Scan for the cell matching the given text and deliver its [x, y] coordinate at center. 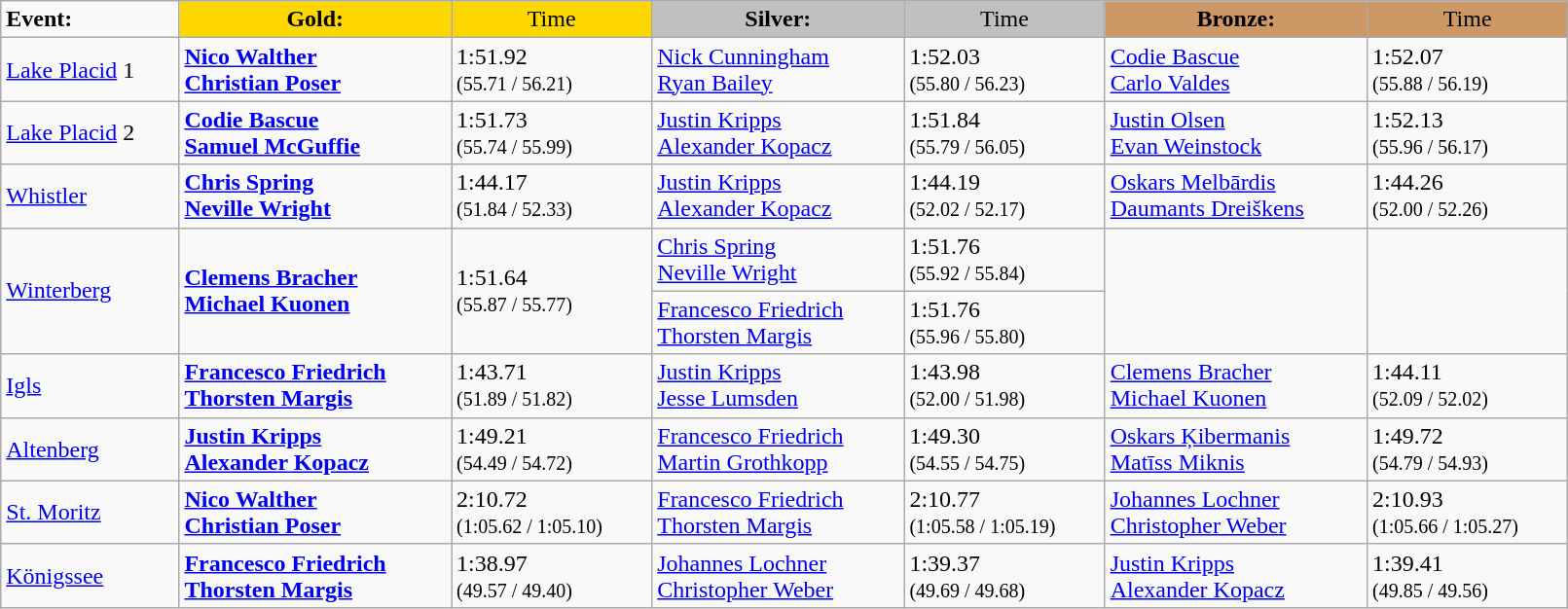
Gold: [315, 19]
1:39.41(49.85 / 49.56) [1468, 576]
1:39.37(49.69 / 49.68) [1004, 576]
Lake Placid 2 [90, 132]
1:51.92(55.71 / 56.21) [552, 70]
1:51.64(55.87 / 55.77) [552, 291]
Justin KrippsJesse Lumsden [779, 385]
1:52.07(55.88 / 56.19) [1468, 70]
Silver: [779, 19]
Francesco FriedrichMartin Grothkopp [779, 449]
1:51.76(55.92 / 55.84) [1004, 259]
Oskars MelbārdisDaumants Dreiškens [1236, 197]
1:44.26(52.00 / 52.26) [1468, 197]
1:44.19(52.02 / 52.17) [1004, 197]
Justin OlsenEvan Weinstock [1236, 132]
1:51.73(55.74 / 55.99) [552, 132]
Whistler [90, 197]
Codie BascueCarlo Valdes [1236, 70]
Nick CunninghamRyan Bailey [779, 70]
1:43.71(51.89 / 51.82) [552, 385]
1:43.98(52.00 / 51.98) [1004, 385]
1:52.03(55.80 / 56.23) [1004, 70]
1:49.72(54.79 / 54.93) [1468, 449]
1:49.21(54.49 / 54.72) [552, 449]
1:51.84(55.79 / 56.05) [1004, 132]
2:10.72(1:05.62 / 1:05.10) [552, 512]
St. Moritz [90, 512]
Igls [90, 385]
2:10.93(1:05.66 / 1:05.27) [1468, 512]
Bronze: [1236, 19]
Lake Placid 1 [90, 70]
Königssee [90, 576]
1:51.76(55.96 / 55.80) [1004, 323]
1:49.30(54.55 / 54.75) [1004, 449]
1:44.11 (52.09 / 52.02) [1468, 385]
Codie BascueSamuel McGuffie [315, 132]
1:52.13(55.96 / 56.17) [1468, 132]
Event: [90, 19]
1:38.97(49.57 / 49.40) [552, 576]
1:44.17(51.84 / 52.33) [552, 197]
Oskars ĶibermanisMatīss Miknis [1236, 449]
2:10.77(1:05.58 / 1:05.19) [1004, 512]
Altenberg [90, 449]
Winterberg [90, 291]
